Detect which cell encompasses the target text, then output its (x, y) center coordinate. 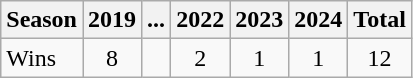
... (156, 20)
12 (380, 58)
Wins (42, 58)
Season (42, 20)
2024 (318, 20)
2 (200, 58)
2019 (112, 20)
8 (112, 58)
Total (380, 20)
2022 (200, 20)
2023 (260, 20)
